Provide the [x, y] coordinate of the cell's center where the given text is located.  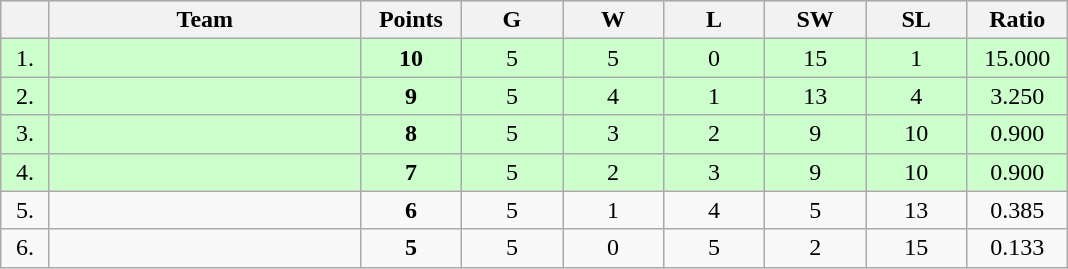
15.000 [1018, 58]
6 [410, 210]
7 [410, 172]
Points [410, 20]
3. [26, 134]
SW [816, 20]
2. [26, 96]
0.385 [1018, 210]
Team [204, 20]
1. [26, 58]
6. [26, 248]
3.250 [1018, 96]
G [512, 20]
W [612, 20]
5. [26, 210]
L [714, 20]
4. [26, 172]
0.133 [1018, 248]
Ratio [1018, 20]
8 [410, 134]
SL [916, 20]
